Pinpoint the cell where the given text exists, returning its [X, Y] midpoint coordinate. 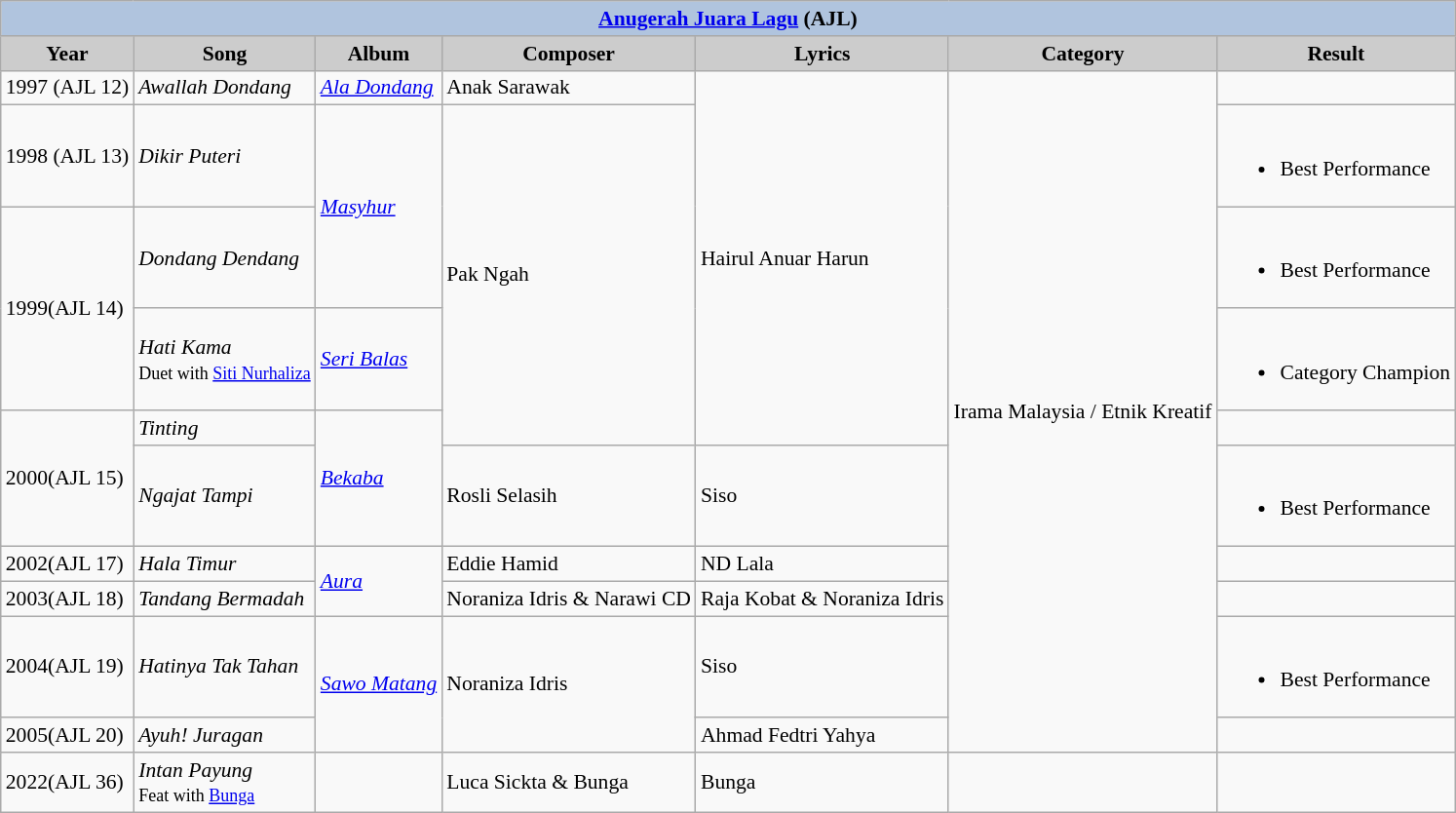
Dondang Dendang [224, 257]
Ahmad Fedtri Yahya [823, 735]
Category Champion [1337, 360]
Anak Sarawak [569, 88]
Category [1082, 54]
Bunga [823, 782]
1999(AJL 14) [67, 308]
Seri Balas [378, 360]
2005(AJL 20) [67, 735]
Awallah Dondang [224, 88]
Lyrics [823, 54]
2022(AJL 36) [67, 782]
Rosli Selasih [569, 496]
1997 (AJL 12) [67, 88]
Aura [378, 581]
2003(AJL 18) [67, 599]
Composer [569, 54]
Eddie Hamid [569, 564]
Bekaba [378, 479]
2000(AJL 15) [67, 479]
1998 (AJL 13) [67, 156]
Intan Payung Feat with Bunga [224, 782]
Dikir Puteri [224, 156]
Tinting [224, 428]
Album [378, 54]
Ayuh! Juragan [224, 735]
2004(AJL 19) [67, 667]
Hairul Anuar Harun [823, 257]
Hala Timur [224, 564]
Sawo Matang [378, 684]
Noraniza Idris [569, 684]
Anugerah Juara Lagu (AJL) [728, 19]
Hatinya Tak Tahan [224, 667]
Ala Dondang [378, 88]
Irama Malaysia / Etnik Kreatif [1082, 411]
Tandang Bermadah [224, 599]
Pak Ngah [569, 275]
Ngajat Tampi [224, 496]
Year [67, 54]
Song [224, 54]
Result [1337, 54]
Raja Kobat & Noraniza Idris [823, 599]
Masyhur [378, 207]
2002(AJL 17) [67, 564]
Luca Sickta & Bunga [569, 782]
ND Lala [823, 564]
Noraniza Idris & Narawi CD [569, 599]
Hati Kama Duet with Siti Nurhaliza [224, 360]
